Output the [X, Y] coordinate of the center of the cell containing the given text.  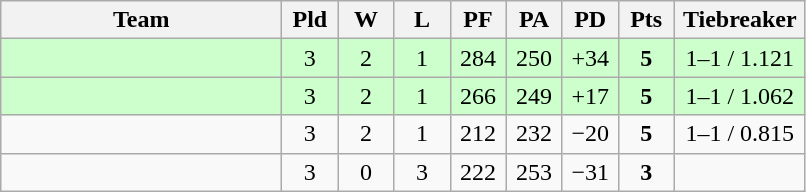
253 [534, 172]
0 [366, 172]
284 [478, 58]
PD [590, 20]
266 [478, 96]
1–1 / 1.121 [740, 58]
PF [478, 20]
−20 [590, 134]
+34 [590, 58]
232 [534, 134]
Pts [646, 20]
L [422, 20]
+17 [590, 96]
1–1 / 1.062 [740, 96]
222 [478, 172]
212 [478, 134]
W [366, 20]
PA [534, 20]
Tiebreaker [740, 20]
Team [142, 20]
Pld [310, 20]
−31 [590, 172]
250 [534, 58]
249 [534, 96]
1–1 / 0.815 [740, 134]
